Determine the (x, y) coordinate at the center of the cell enclosing the given text.  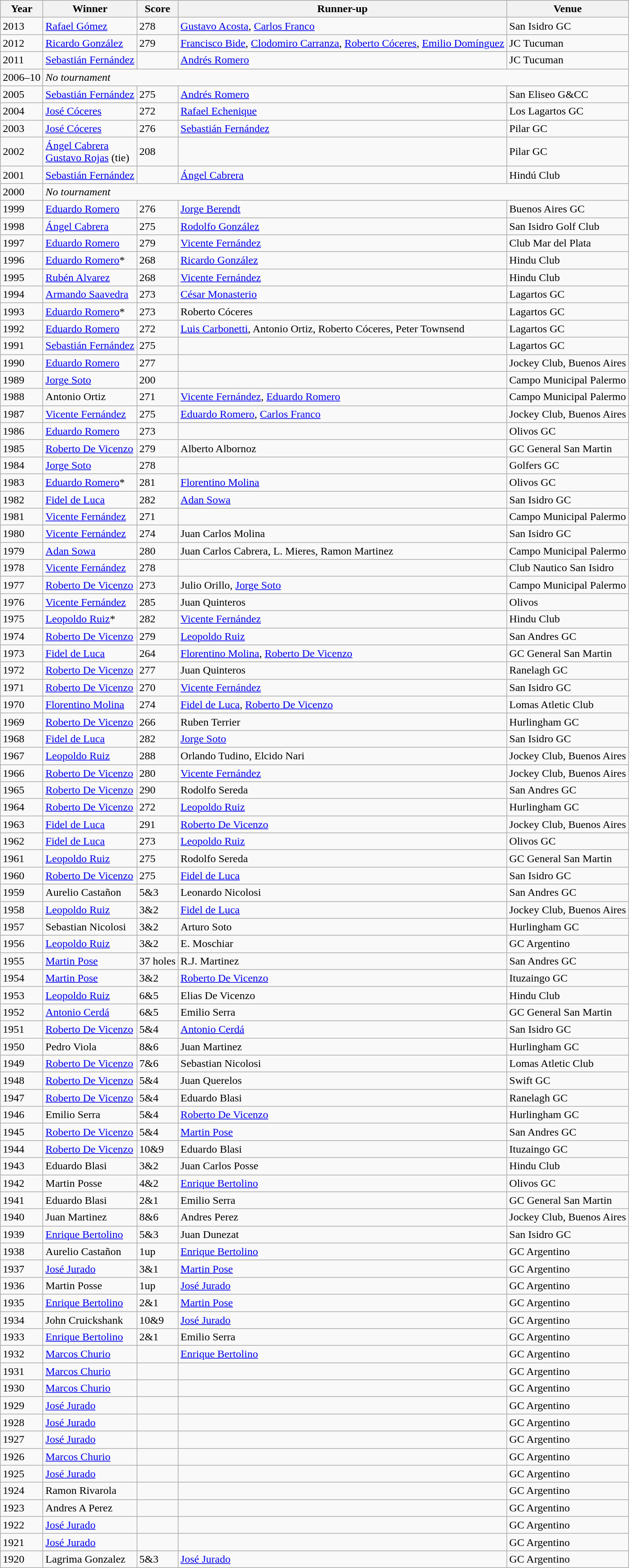
Fidel de Luca, Roberto De Vicenzo (343, 705)
Score (158, 9)
1958 (22, 910)
Gustavo Acosta, Carlos Franco (343, 26)
Hindú Club (567, 175)
Pedro Viola (90, 1047)
1928 (22, 1423)
Leopoldo Ruiz* (90, 619)
1926 (22, 1457)
1934 (22, 1320)
1979 (22, 551)
1972 (22, 670)
285 (158, 602)
266 (158, 722)
1921 (22, 1542)
1990 (22, 363)
290 (158, 790)
1994 (22, 295)
Alberto Albornoz (343, 448)
1944 (22, 1149)
Florentino Molina, Roberto De Vicenzo (343, 653)
1996 (22, 260)
Lagrima Gonzalez (90, 1559)
1959 (22, 893)
1976 (22, 602)
1978 (22, 568)
Arturo Soto (343, 927)
1937 (22, 1268)
1946 (22, 1115)
Venue (567, 9)
1956 (22, 944)
Juan Querelos (343, 1081)
Olivos (567, 602)
Rafael Gómez (90, 26)
1954 (22, 978)
1974 (22, 636)
1998 (22, 226)
1931 (22, 1371)
1942 (22, 1183)
1952 (22, 1012)
Juan Carlos Posse (343, 1166)
Francisco Bide, Clodomiro Carranza, Roberto Cóceres, Emilio Domínguez (343, 43)
Jorge Berendt (343, 209)
1938 (22, 1251)
1940 (22, 1217)
Runner-up (343, 9)
R.J. Martinez (343, 961)
Vicente Fernández, Eduardo Romero (343, 397)
1929 (22, 1405)
Rodolfo González (343, 226)
291 (158, 824)
Los Lagartos GC (567, 111)
1939 (22, 1234)
1973 (22, 653)
2003 (22, 128)
1981 (22, 517)
Antonio Ortiz (90, 397)
208 (158, 152)
2006–10 (22, 77)
270 (158, 687)
1945 (22, 1132)
1962 (22, 841)
1991 (22, 346)
1967 (22, 756)
Ruben Terrier (343, 722)
1933 (22, 1337)
1923 (22, 1508)
1947 (22, 1098)
1970 (22, 705)
1936 (22, 1286)
Swift GC (567, 1081)
Juan Dunezat (343, 1234)
2000 (22, 192)
1955 (22, 961)
John Cruickshank (90, 1320)
Orlando Tudino, Elcido Nari (343, 756)
1980 (22, 534)
1983 (22, 482)
1925 (22, 1474)
1924 (22, 1491)
1977 (22, 585)
1927 (22, 1440)
1971 (22, 687)
1932 (22, 1354)
1985 (22, 448)
Julio Orillo, Jorge Soto (343, 585)
1966 (22, 773)
Luis Carbonetti, Antonio Ortiz, Roberto Cóceres, Peter Townsend (343, 329)
Andres A Perez (90, 1508)
Buenos Aires GC (567, 209)
1999 (22, 209)
1965 (22, 790)
1961 (22, 859)
1968 (22, 739)
Club Nautico San Isidro (567, 568)
1989 (22, 380)
Club Mar del Plata (567, 243)
1995 (22, 277)
1975 (22, 619)
1920 (22, 1559)
San Eliseo G&CC (567, 94)
2011 (22, 60)
1960 (22, 876)
1930 (22, 1388)
1964 (22, 807)
2001 (22, 175)
1948 (22, 1081)
1953 (22, 995)
Ramon Rivarola (90, 1491)
2013 (22, 26)
Golfers GC (567, 465)
281 (158, 482)
1984 (22, 465)
Juan Carlos Cabrera, L. Mieres, Ramon Martinez (343, 551)
288 (158, 756)
Elias De Vicenzo (343, 995)
3&1 (158, 1268)
César Monasterio (343, 295)
Year (22, 9)
2002 (22, 152)
2005 (22, 94)
1943 (22, 1166)
1935 (22, 1303)
1969 (22, 722)
1986 (22, 431)
Leonardo Nicolosi (343, 893)
264 (158, 653)
Ángel CabreraGustavo Rojas (tie) (90, 152)
1963 (22, 824)
Eduardo Romero, Carlos Franco (343, 414)
1988 (22, 397)
Winner (90, 9)
1949 (22, 1064)
1957 (22, 927)
2012 (22, 43)
Rubén Alvarez (90, 277)
1982 (22, 500)
Rafael Echenique (343, 111)
Armando Saavedra (90, 295)
Juan Carlos Molina (343, 534)
San Isidro Golf Club (567, 226)
4&2 (158, 1183)
1941 (22, 1200)
1950 (22, 1047)
E. Moschiar (343, 944)
200 (158, 380)
7&6 (158, 1064)
1992 (22, 329)
2004 (22, 111)
Roberto Cóceres (343, 312)
1922 (22, 1525)
1997 (22, 243)
1951 (22, 1029)
37 holes (158, 961)
1993 (22, 312)
1987 (22, 414)
Andres Perez (343, 1217)
